Capture the cell that displays the provided text and extract its [x, y] central coordinate. 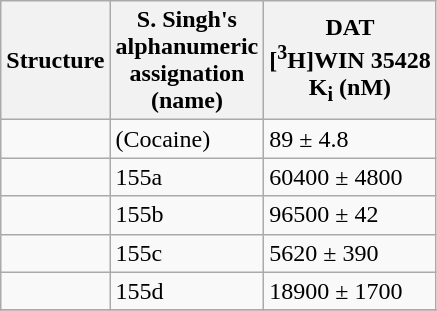
155d [187, 291]
(Cocaine) [187, 139]
89 ± 4.8 [350, 139]
155a [187, 177]
DAT[3H]WIN 35428Ki (nM) [350, 60]
155c [187, 253]
Structure [56, 60]
18900 ± 1700 [350, 291]
60400 ± 4800 [350, 177]
155b [187, 215]
5620 ± 390 [350, 253]
S. Singh'salphanumericassignation(name) [187, 60]
96500 ± 42 [350, 215]
